Determine the [X, Y] coordinate at the center of the cell enclosing the given text.  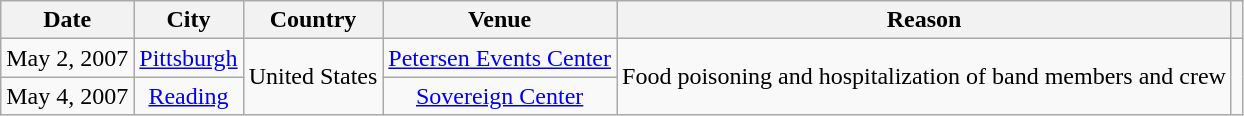
Country [313, 20]
Sovereign Center [500, 96]
Reading [188, 96]
Pittsburgh [188, 58]
May 4, 2007 [68, 96]
Reason [924, 20]
City [188, 20]
Date [68, 20]
Food poisoning and hospitalization of band members and crew [924, 77]
United States [313, 77]
Petersen Events Center [500, 58]
Venue [500, 20]
May 2, 2007 [68, 58]
